Return [X, Y] of the center of cell containing provided text 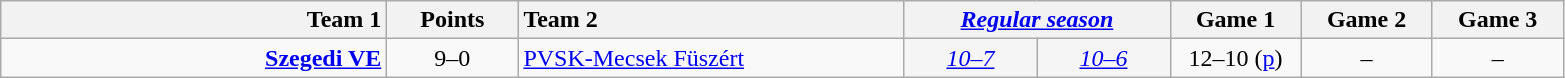
10–6 [1104, 58]
12–10 (p) [1236, 58]
Regular season [1037, 20]
Szegedi VE [194, 58]
10–7 [970, 58]
PVSK-Mecsek Füszért [711, 58]
Game 1 [1236, 20]
9–0 [452, 58]
Game 3 [1498, 20]
Team 1 [194, 20]
Points [452, 20]
Team 2 [711, 20]
Game 2 [1366, 20]
